Capture the cell that displays the provided text and extract its [x, y] central coordinate. 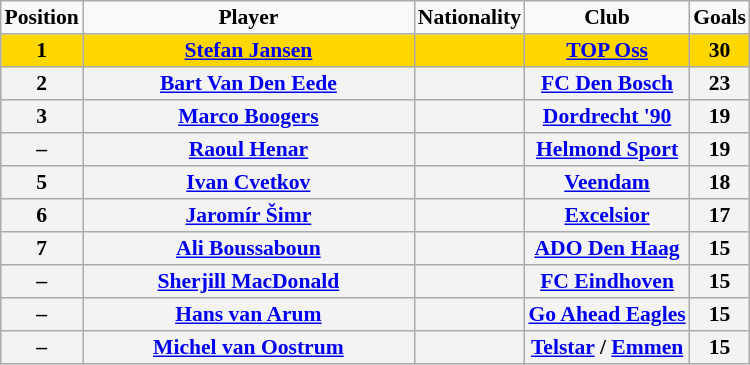
7 [42, 248]
TOP Oss [608, 50]
Position [42, 18]
Stefan Jansen [249, 50]
Ali Boussaboun [249, 248]
Nationality [470, 18]
Bart Van Den Eede [249, 84]
3 [42, 116]
23 [719, 84]
5 [42, 182]
30 [719, 50]
17 [719, 216]
18 [719, 182]
Ivan Cvetkov [249, 182]
Player [249, 18]
ADO Den Haag [608, 248]
Goals [719, 18]
Excelsior [608, 216]
Dordrecht '90 [608, 116]
1 [42, 50]
Hans van Arum [249, 314]
Sherjill MacDonald [249, 282]
Helmond Sport [608, 150]
Michel van Oostrum [249, 348]
6 [42, 216]
Jaromír Šimr [249, 216]
Club [608, 18]
Telstar / Emmen [608, 348]
Marco Boogers [249, 116]
FC Den Bosch [608, 84]
Veendam [608, 182]
2 [42, 84]
FC Eindhoven [608, 282]
Go Ahead Eagles [608, 314]
Raoul Henar [249, 150]
